Scan for the cell matching the given text and deliver its [X, Y] coordinate at center. 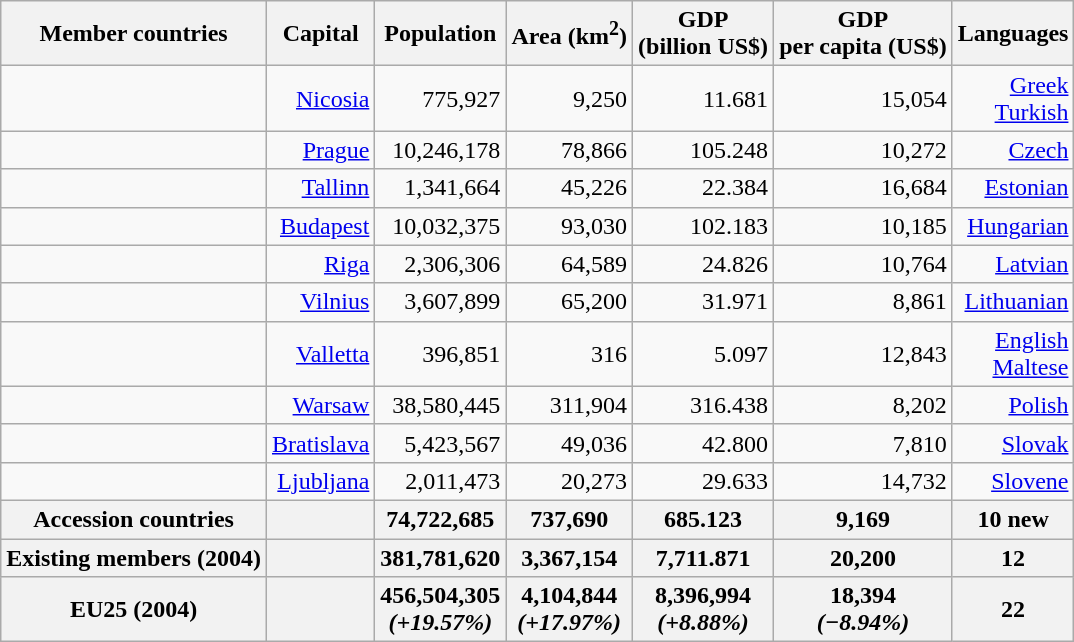
Slovak [1013, 443]
10,272 [864, 150]
7,711.871 [704, 557]
20,200 [864, 557]
Ljubljana [320, 481]
10,246,178 [440, 150]
38,580,445 [440, 405]
Vilnius [320, 302]
GDP (billion US$) [704, 34]
Lithuanian [1013, 302]
7,810 [864, 443]
GDP per capita (US$) [864, 34]
74,722,685 [440, 519]
29.633 [704, 481]
Valletta [320, 354]
Tallinn [320, 188]
12 [1013, 557]
Slovene [1013, 481]
Latvian [1013, 264]
42.800 [704, 443]
8,396,994 (+8.88%) [704, 610]
9,169 [864, 519]
93,030 [570, 226]
105.248 [704, 150]
2,011,473 [440, 481]
Estonian [1013, 188]
5,423,567 [440, 443]
Languages [1013, 34]
Hungarian [1013, 226]
12,843 [864, 354]
18,394 (−8.94%) [864, 610]
Budapest [320, 226]
10,032,375 [440, 226]
381,781,620 [440, 557]
Prague [320, 150]
737,690 [570, 519]
65,200 [570, 302]
Existing members (2004) [134, 557]
9,250 [570, 98]
2,306,306 [440, 264]
22.384 [704, 188]
685.123 [704, 519]
49,036 [570, 443]
Nicosia [320, 98]
Czech [1013, 150]
396,851 [440, 354]
10,185 [864, 226]
Area (km2) [570, 34]
10,764 [864, 264]
Polish [1013, 405]
31.971 [704, 302]
Riga [320, 264]
GreekTurkish [1013, 98]
8,861 [864, 302]
10 new [1013, 519]
3,367,154 [570, 557]
16,684 [864, 188]
64,589 [570, 264]
5.097 [704, 354]
20,273 [570, 481]
11.681 [704, 98]
4,104,844 (+17.97%) [570, 610]
8,202 [864, 405]
Warsaw [320, 405]
EnglishMaltese [1013, 354]
Member countries [134, 34]
Accession countries [134, 519]
22 [1013, 610]
1,341,664 [440, 188]
24.826 [704, 264]
102.183 [704, 226]
14,732 [864, 481]
Population [440, 34]
775,927 [440, 98]
15,054 [864, 98]
45,226 [570, 188]
316 [570, 354]
EU25 (2004) [134, 610]
456,504,305 (+19.57%) [440, 610]
Capital [320, 34]
78,866 [570, 150]
316.438 [704, 405]
311,904 [570, 405]
3,607,899 [440, 302]
Bratislava [320, 443]
